Locate the cell with the specified text and output its [X, Y] center coordinate. 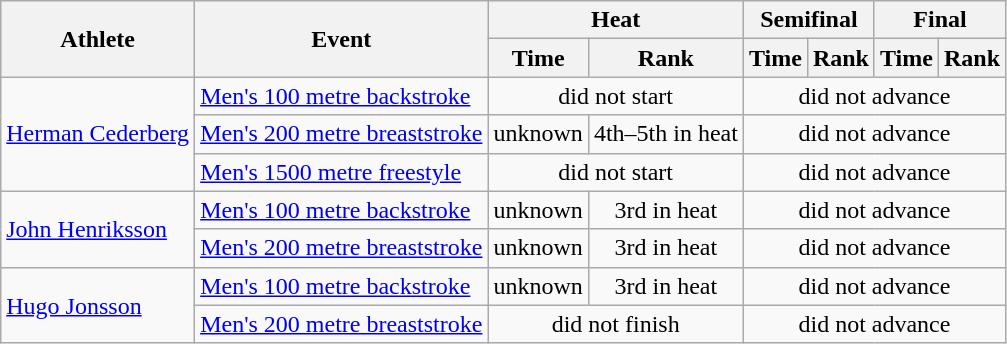
John Henriksson [98, 229]
Athlete [98, 39]
Semifinal [808, 20]
Hugo Jonsson [98, 305]
Heat [616, 20]
Final [940, 20]
4th–5th in heat [666, 134]
Event [342, 39]
did not finish [616, 324]
Men's 1500 metre freestyle [342, 172]
Herman Cederberg [98, 134]
